Detect which cell encompasses the target text, then output its [x, y] center coordinate. 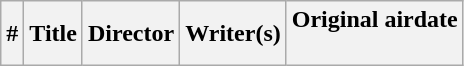
Writer(s) [234, 34]
# [12, 34]
Title [54, 34]
Director [130, 34]
Original airdate [374, 34]
